Identify which cell holds the provided text, then report its (X, Y) central coordinate. 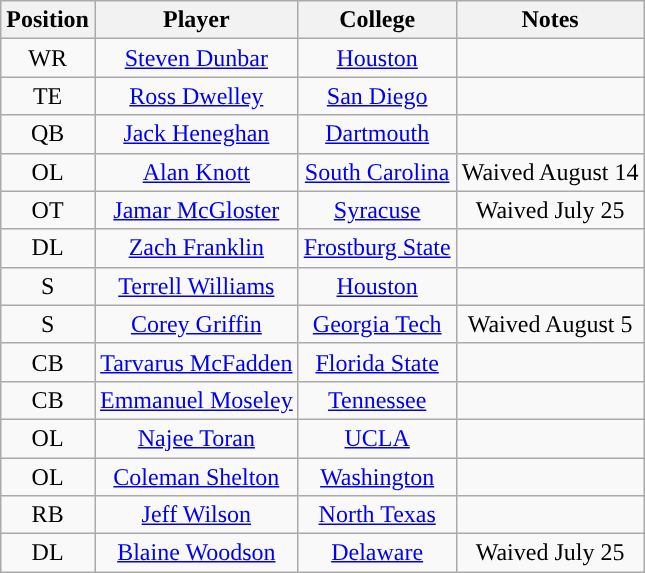
Player (196, 20)
Emmanuel Moseley (196, 400)
North Texas (377, 515)
UCLA (377, 438)
Blaine Woodson (196, 553)
Terrell Williams (196, 286)
South Carolina (377, 172)
Delaware (377, 553)
Jamar McGloster (196, 210)
Florida State (377, 362)
OT (48, 210)
Corey Griffin (196, 324)
Steven Dunbar (196, 58)
Jack Heneghan (196, 134)
Tarvarus McFadden (196, 362)
Frostburg State (377, 248)
Najee Toran (196, 438)
TE (48, 96)
Zach Franklin (196, 248)
College (377, 20)
Georgia Tech (377, 324)
Washington (377, 477)
Coleman Shelton (196, 477)
RB (48, 515)
WR (48, 58)
Jeff Wilson (196, 515)
Ross Dwelley (196, 96)
Waived August 5 (550, 324)
Tennessee (377, 400)
Alan Knott (196, 172)
QB (48, 134)
Waived August 14 (550, 172)
San Diego (377, 96)
Syracuse (377, 210)
Dartmouth (377, 134)
Notes (550, 20)
Position (48, 20)
